From the cell containing the given text, extract its center point as [x, y] coordinate. 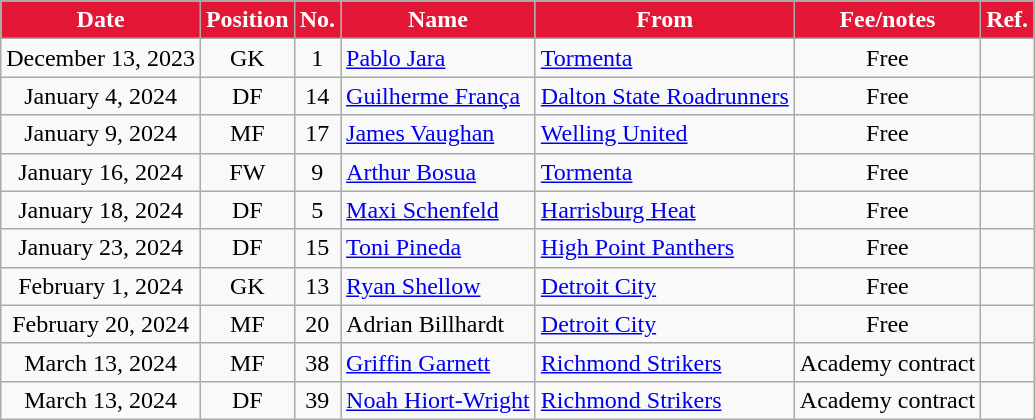
Welling United [664, 134]
February 1, 2024 [101, 286]
January 4, 2024 [101, 96]
December 13, 2023 [101, 58]
Ryan Shellow [438, 286]
Adrian Billhardt [438, 324]
Ref. [1008, 20]
From [664, 20]
Guilherme França [438, 96]
Fee/notes [887, 20]
Harrisburg Heat [664, 210]
39 [317, 400]
Position [247, 20]
14 [317, 96]
No. [317, 20]
1 [317, 58]
Dalton State Roadrunners [664, 96]
January 16, 2024 [101, 172]
Maxi Schenfeld [438, 210]
Name [438, 20]
13 [317, 286]
January 23, 2024 [101, 248]
Toni Pineda [438, 248]
20 [317, 324]
February 20, 2024 [101, 324]
9 [317, 172]
High Point Panthers [664, 248]
Pablo Jara [438, 58]
James Vaughan [438, 134]
January 9, 2024 [101, 134]
Date [101, 20]
38 [317, 362]
January 18, 2024 [101, 210]
17 [317, 134]
5 [317, 210]
Griffin Garnett [438, 362]
FW [247, 172]
Noah Hiort-Wright [438, 400]
Arthur Bosua [438, 172]
15 [317, 248]
